Return the (x, y) coordinate for the center point of the cell that contains the specified text.  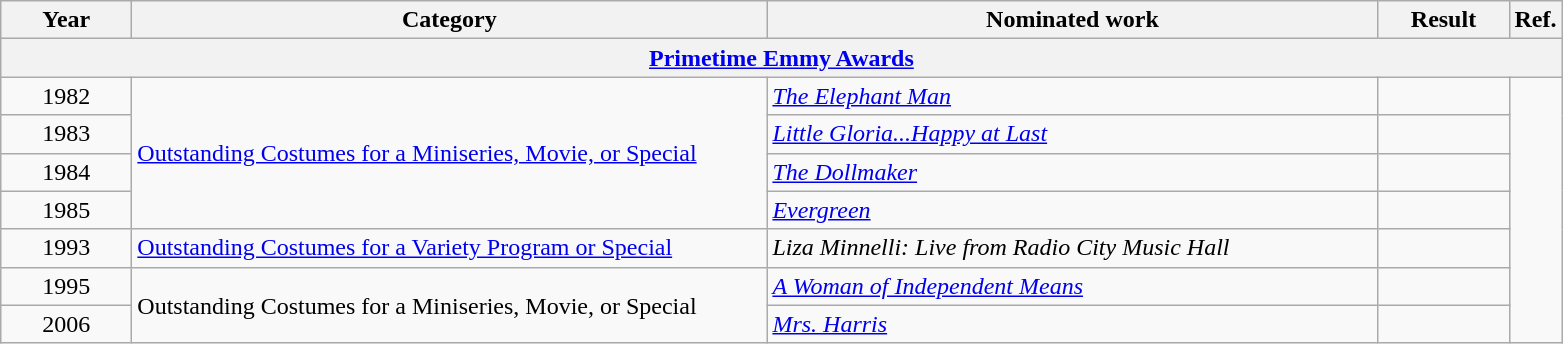
Outstanding Costumes for a Variety Program or Special (450, 248)
Category (450, 20)
1985 (66, 210)
The Elephant Man (1072, 96)
Primetime Emmy Awards (782, 58)
A Woman of Independent Means (1072, 286)
2006 (66, 324)
Mrs. Harris (1072, 324)
1982 (66, 96)
Ref. (1536, 20)
1993 (66, 248)
Liza Minnelli: Live from Radio City Music Hall (1072, 248)
1983 (66, 134)
Year (66, 20)
1984 (66, 172)
The Dollmaker (1072, 172)
1995 (66, 286)
Evergreen (1072, 210)
Result (1444, 20)
Nominated work (1072, 20)
Little Gloria...Happy at Last (1072, 134)
